Capture the cell that displays the provided text and extract its (X, Y) central coordinate. 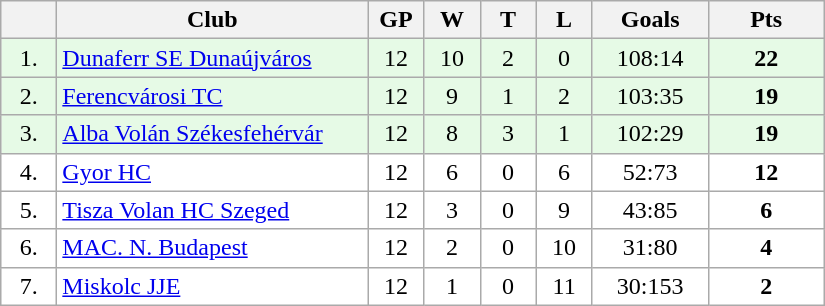
30:153 (650, 286)
Ferencvárosi TC (212, 96)
31:80 (650, 248)
4. (29, 172)
Club (212, 20)
22 (766, 58)
6. (29, 248)
T (508, 20)
5. (29, 210)
Miskolc JJE (212, 286)
102:29 (650, 134)
Pts (766, 20)
8 (452, 134)
Gyor HC (212, 172)
Goals (650, 20)
108:14 (650, 58)
MAC. N. Budapest (212, 248)
Alba Volán Székesfehérvár (212, 134)
GP (396, 20)
1. (29, 58)
4 (766, 248)
Tisza Volan HC Szeged (212, 210)
52:73 (650, 172)
L (564, 20)
43:85 (650, 210)
103:35 (650, 96)
7. (29, 286)
11 (564, 286)
2. (29, 96)
W (452, 20)
Dunaferr SE Dunaújváros (212, 58)
3. (29, 134)
